Pinpoint the cell where the given text exists, returning its [X, Y] midpoint coordinate. 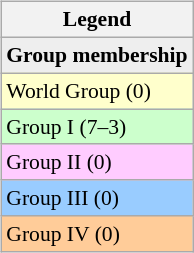
Group I (7–3) [96, 127]
Legend [96, 20]
Group II (0) [96, 162]
Group III (0) [96, 198]
World Group (0) [96, 91]
Group IV (0) [96, 234]
Group membership [96, 55]
